From the cell containing the given text, extract its center point as [X, Y] coordinate. 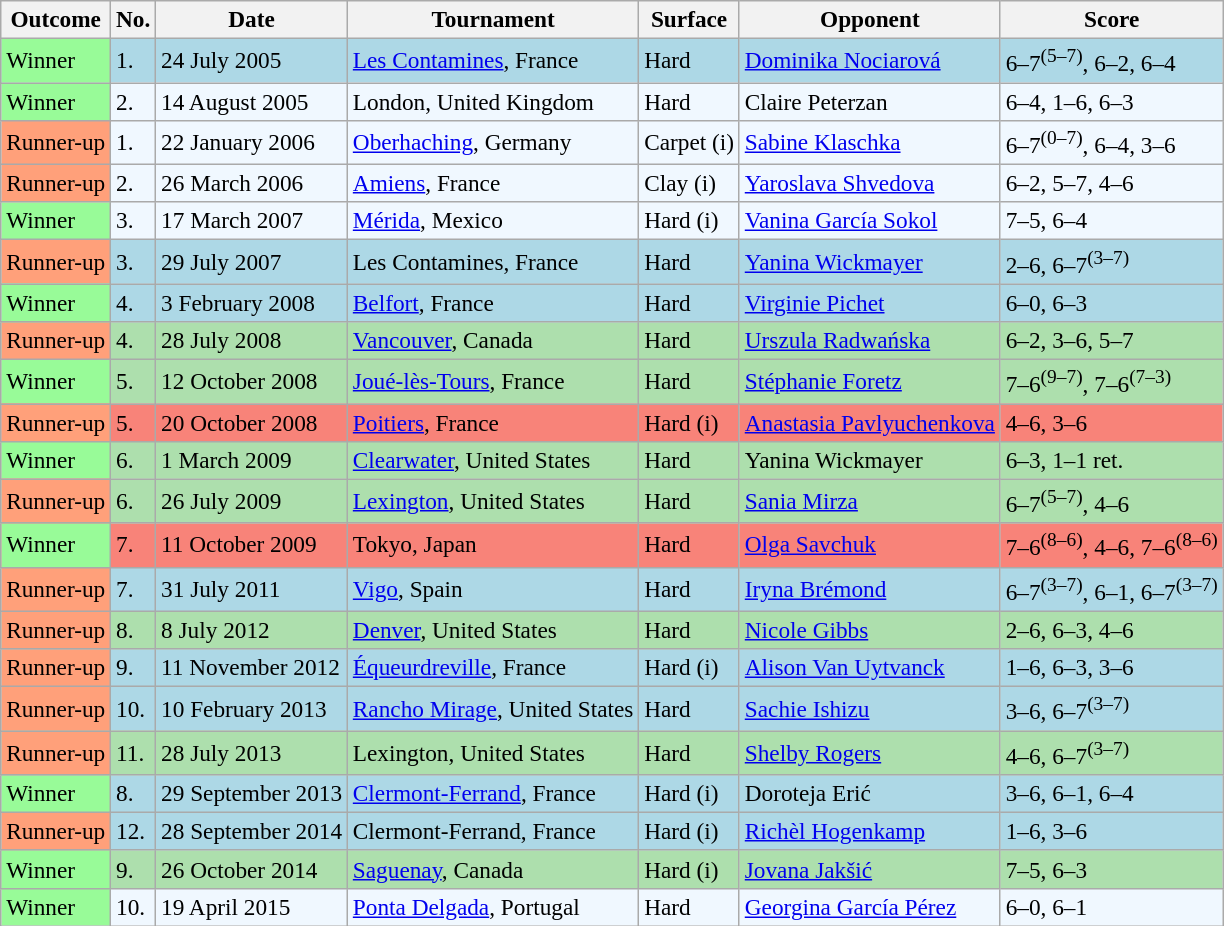
Shelby Rogers [870, 752]
Clearwater, United States [492, 460]
Sachie Ishizu [870, 708]
2–6, 6–3, 4–6 [1112, 630]
28 July 2008 [252, 340]
29 September 2013 [252, 793]
No. [134, 19]
Poitiers, France [492, 422]
6–0, 6–1 [1112, 907]
Doroteja Erić [870, 793]
1 March 2009 [252, 460]
Date [252, 19]
28 July 2013 [252, 752]
6–7(0–7), 6–4, 3–6 [1112, 142]
Olga Savchuk [870, 545]
Stéphanie Foretz [870, 381]
Dominika Nociarová [870, 60]
29 July 2007 [252, 261]
Sania Mirza [870, 501]
11 November 2012 [252, 668]
Alison Van Uytvanck [870, 668]
19 April 2015 [252, 907]
20 October 2008 [252, 422]
12. [134, 831]
Belfort, France [492, 303]
Yaroslava Shvedova [870, 183]
Urszula Radwańska [870, 340]
Jovana Jakšić [870, 869]
Nicole Gibbs [870, 630]
1–6, 3–6 [1112, 831]
6–4, 1–6, 6–3 [1112, 101]
3 February 2008 [252, 303]
3–6, 6–7(3–7) [1112, 708]
Richèl Hogenkamp [870, 831]
Amiens, France [492, 183]
Clay (i) [690, 183]
Outcome [56, 19]
Tournament [492, 19]
28 September 2014 [252, 831]
Mérida, Mexico [492, 221]
26 March 2006 [252, 183]
Iryna Brémond [870, 589]
Vanina García Sokol [870, 221]
17 March 2007 [252, 221]
Denver, United States [492, 630]
Ponta Delgada, Portugal [492, 907]
6–0, 6–3 [1112, 303]
11. [134, 752]
Vigo, Spain [492, 589]
8 July 2012 [252, 630]
24 July 2005 [252, 60]
7–6(8–6), 4–6, 7–6(8–6) [1112, 545]
Rancho Mirage, United States [492, 708]
London, United Kingdom [492, 101]
Oberhaching, Germany [492, 142]
6–2, 3–6, 5–7 [1112, 340]
Saguenay, Canada [492, 869]
26 October 2014 [252, 869]
6–7(3–7), 6–1, 6–7(3–7) [1112, 589]
12 October 2008 [252, 381]
6–2, 5–7, 4–6 [1112, 183]
Score [1112, 19]
Virginie Pichet [870, 303]
6–7(5–7), 4–6 [1112, 501]
6–7(5–7), 6–2, 6–4 [1112, 60]
Carpet (i) [690, 142]
Tokyo, Japan [492, 545]
Opponent [870, 19]
2–6, 6–7(3–7) [1112, 261]
Joué-lès-Tours, France [492, 381]
Équeurdreville, France [492, 668]
Claire Peterzan [870, 101]
7–5, 6–3 [1112, 869]
6–3, 1–1 ret. [1112, 460]
Sabine Klaschka [870, 142]
Georgina García Pérez [870, 907]
7–6(9–7), 7–6(7–3) [1112, 381]
10 February 2013 [252, 708]
26 July 2009 [252, 501]
4–6, 6–7(3–7) [1112, 752]
Vancouver, Canada [492, 340]
Surface [690, 19]
7–5, 6–4 [1112, 221]
Anastasia Pavlyuchenkova [870, 422]
4–6, 3–6 [1112, 422]
3–6, 6–1, 6–4 [1112, 793]
31 July 2011 [252, 589]
11 October 2009 [252, 545]
22 January 2006 [252, 142]
14 August 2005 [252, 101]
1–6, 6–3, 3–6 [1112, 668]
